Identify which cell holds the provided text, then report its (X, Y) central coordinate. 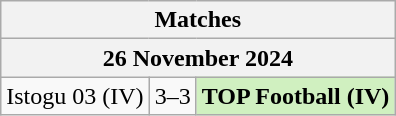
26 November 2024 (198, 58)
Matches (198, 20)
3–3 (172, 96)
Istogu 03 (IV) (75, 96)
TOP Football (IV) (296, 96)
